Scan for the cell matching the given text and deliver its (x, y) coordinate at center. 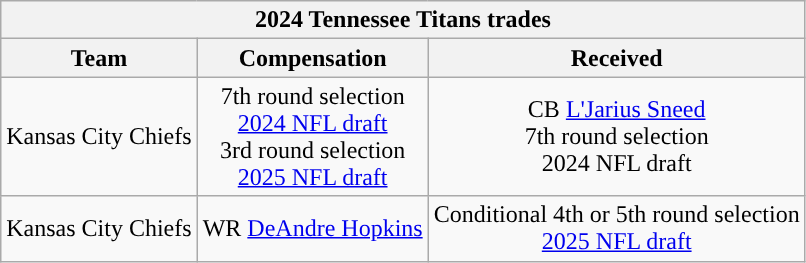
Team (99, 58)
2024 Tennessee Titans trades (403, 20)
Conditional 4th or 5th round selection2025 NFL draft (616, 228)
Received (616, 58)
7th round selection2024 NFL draft3rd round selection2025 NFL draft (312, 136)
Compensation (312, 58)
WR DeAndre Hopkins (312, 228)
CB L'Jarius Sneed7th round selection2024 NFL draft (616, 136)
